Determine the (x, y) coordinate at the center of the cell enclosing the given text.  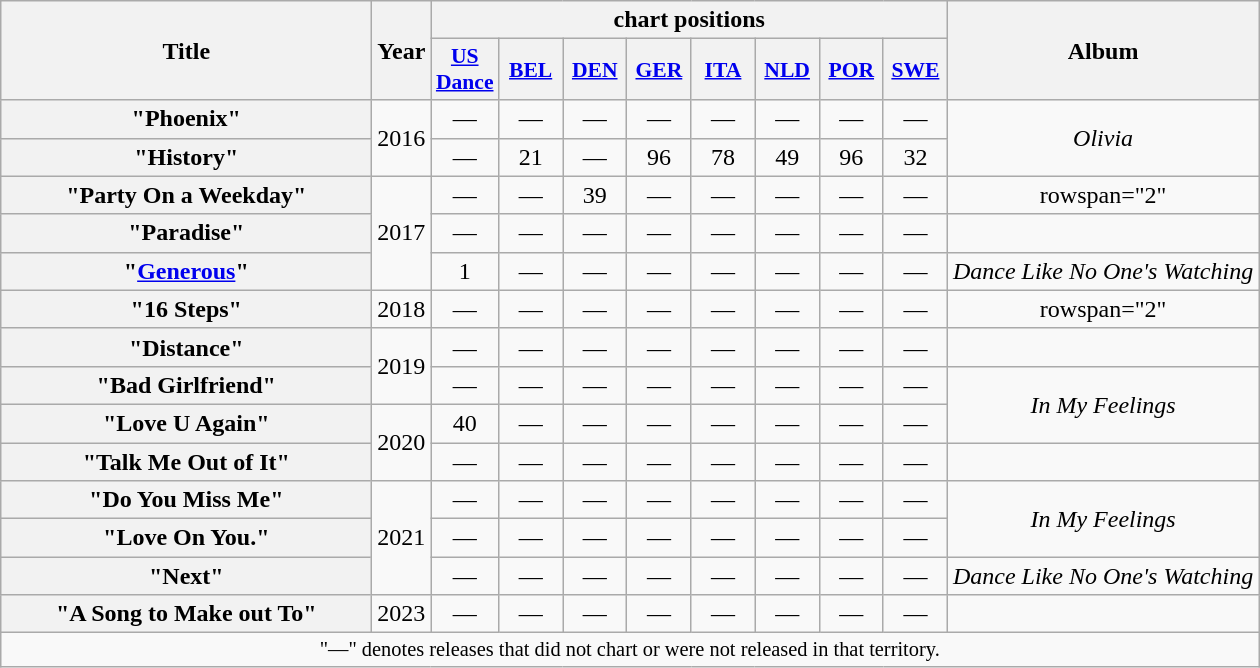
39 (595, 195)
2021 (402, 538)
2023 (402, 614)
Title (186, 50)
"Love On You." (186, 538)
SWE (915, 70)
chart positions (690, 20)
"—" denotes releases that did not chart or were not released in that territory. (630, 650)
NLD (787, 70)
49 (787, 157)
Album (1102, 50)
32 (915, 157)
"Do You Miss Me" (186, 500)
40 (465, 423)
2016 (402, 138)
"Talk Me Out of It" (186, 461)
"Paradise" (186, 233)
2018 (402, 309)
Olivia (1102, 138)
BEL (531, 70)
"Phoenix" (186, 119)
2017 (402, 233)
"Love U Again" (186, 423)
"A Song to Make out To" (186, 614)
"Distance" (186, 347)
POR (851, 70)
ITA (723, 70)
Year (402, 50)
"History" (186, 157)
USDance (465, 70)
2019 (402, 366)
DEN (595, 70)
1 (465, 271)
2020 (402, 442)
"Bad Girlfriend" (186, 385)
"Generous" (186, 271)
"16 Steps" (186, 309)
"Party On a Weekday" (186, 195)
"Next" (186, 576)
21 (531, 157)
78 (723, 157)
GER (659, 70)
